For the text-containing cell, return its midpoint in (x, y) coordinate format. 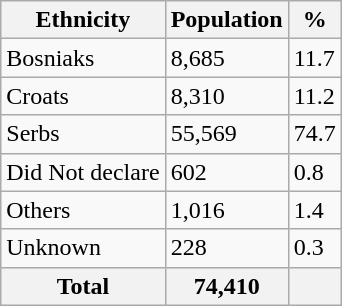
8,310 (226, 96)
Unknown (83, 248)
1.4 (314, 210)
11.7 (314, 58)
1,016 (226, 210)
Did Not declare (83, 172)
Population (226, 20)
Ethnicity (83, 20)
Bosniaks (83, 58)
8,685 (226, 58)
0.8 (314, 172)
Serbs (83, 134)
11.2 (314, 96)
0.3 (314, 248)
228 (226, 248)
74.7 (314, 134)
55,569 (226, 134)
Total (83, 286)
Croats (83, 96)
74,410 (226, 286)
602 (226, 172)
% (314, 20)
Others (83, 210)
